Extract the [x, y] coordinate from the center of the cell holding the provided text.  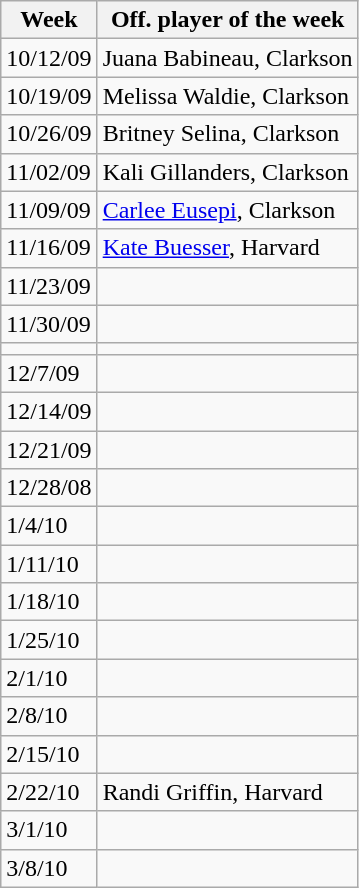
10/12/09 [49, 58]
Juana Babineau, Clarkson [228, 58]
10/26/09 [49, 134]
1/11/10 [49, 564]
11/16/09 [49, 248]
1/4/10 [49, 526]
11/30/09 [49, 324]
2/22/10 [49, 792]
Kali Gillanders, Clarkson [228, 172]
11/09/09 [49, 210]
2/8/10 [49, 716]
3/1/10 [49, 830]
Melissa Waldie, Clarkson [228, 96]
Off. player of the week [228, 20]
12/7/09 [49, 373]
Randi Griffin, Harvard [228, 792]
12/28/08 [49, 488]
12/14/09 [49, 411]
10/19/09 [49, 96]
1/25/10 [49, 640]
3/8/10 [49, 868]
11/02/09 [49, 172]
2/1/10 [49, 678]
Kate Buesser, Harvard [228, 248]
1/18/10 [49, 602]
Britney Selina, Clarkson [228, 134]
12/21/09 [49, 449]
Week [49, 20]
2/15/10 [49, 754]
11/23/09 [49, 286]
Carlee Eusepi, Clarkson [228, 210]
